Identify which cell holds the provided text, then report its (X, Y) central coordinate. 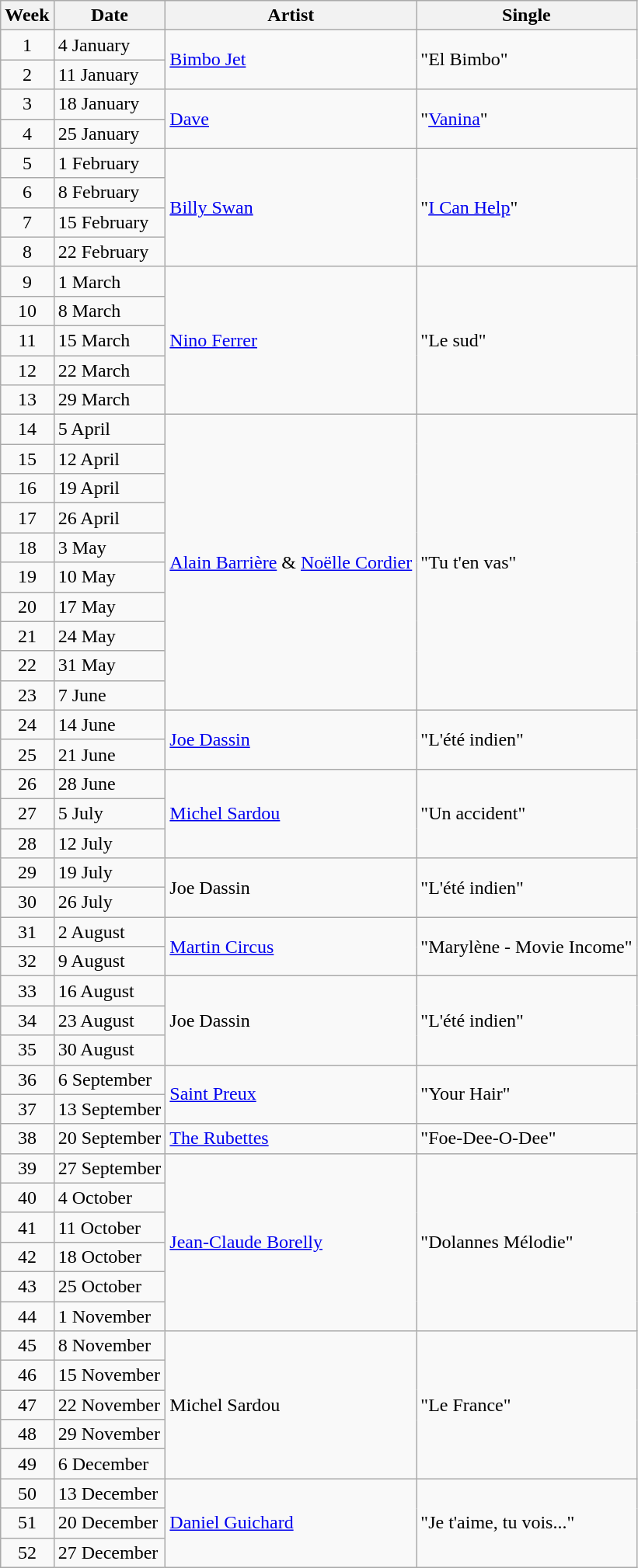
Daniel Guichard (291, 1523)
Single (527, 16)
47 (27, 1405)
31 May (110, 666)
"Your Hair" (527, 1094)
6 December (110, 1464)
8 (27, 252)
11 (27, 340)
7 June (110, 695)
"Vanina" (527, 119)
12 April (110, 459)
Date (110, 16)
17 May (110, 607)
44 (27, 1316)
Martin Circus (291, 947)
10 (27, 311)
28 June (110, 784)
49 (27, 1464)
32 (27, 961)
29 (27, 873)
34 (27, 1020)
11 January (110, 75)
19 (27, 577)
25 (27, 754)
45 (27, 1346)
50 (27, 1493)
25 October (110, 1286)
33 (27, 991)
"Le France" (527, 1405)
Week (27, 16)
4 January (110, 45)
Jean-Claude Borelly (291, 1242)
52 (27, 1552)
13 December (110, 1493)
15 February (110, 222)
2 August (110, 932)
"Le sud" (527, 340)
21 (27, 636)
23 (27, 695)
30 August (110, 1050)
18 January (110, 104)
26 April (110, 518)
4 October (110, 1198)
"Un accident" (527, 813)
26 July (110, 902)
Artist (291, 16)
29 November (110, 1434)
15 November (110, 1375)
The Rubettes (291, 1139)
5 July (110, 813)
8 February (110, 193)
27 (27, 813)
9 August (110, 961)
3 May (110, 548)
43 (27, 1286)
35 (27, 1050)
1 November (110, 1316)
"El Bimbo" (527, 60)
6 (27, 193)
"Tu t'en vas" (527, 562)
"Dolannes Mélodie" (527, 1242)
7 (27, 222)
2 (27, 75)
3 (27, 104)
19 July (110, 873)
Dave (291, 119)
17 (27, 518)
18 (27, 548)
11 October (110, 1227)
22 (27, 666)
6 September (110, 1080)
12 (27, 370)
20 September (110, 1139)
9 (27, 281)
27 December (110, 1552)
Nino Ferrer (291, 340)
28 (27, 843)
13 (27, 400)
15 (27, 459)
26 (27, 784)
20 December (110, 1523)
24 May (110, 636)
8 November (110, 1346)
37 (27, 1109)
5 (27, 163)
Bimbo Jet (291, 60)
14 June (110, 725)
Billy Swan (291, 207)
"Marylène - Movie Income" (527, 947)
42 (27, 1257)
31 (27, 932)
5 April (110, 429)
1 March (110, 281)
21 June (110, 754)
12 July (110, 843)
13 September (110, 1109)
24 (27, 725)
30 (27, 902)
Saint Preux (291, 1094)
1 February (110, 163)
27 September (110, 1168)
46 (27, 1375)
16 August (110, 991)
"Foe-Dee-O-Dee" (527, 1139)
8 March (110, 311)
39 (27, 1168)
23 August (110, 1020)
4 (27, 134)
19 April (110, 488)
48 (27, 1434)
29 March (110, 400)
1 (27, 45)
14 (27, 429)
41 (27, 1227)
16 (27, 488)
36 (27, 1080)
51 (27, 1523)
38 (27, 1139)
10 May (110, 577)
40 (27, 1198)
"Je t'aime, tu vois..." (527, 1523)
22 February (110, 252)
Alain Barrière & Noëlle Cordier (291, 562)
"I Can Help" (527, 207)
15 March (110, 340)
22 November (110, 1405)
18 October (110, 1257)
25 January (110, 134)
22 March (110, 370)
20 (27, 607)
